Determine the [X, Y] coordinate at the center of the cell enclosing the given text.  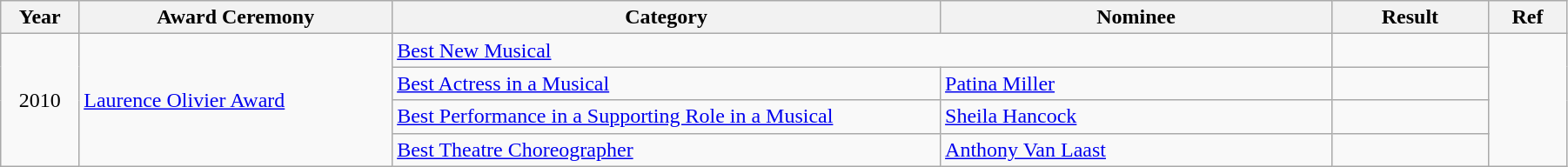
Patina Miller [1136, 83]
Laurence Olivier Award [236, 100]
Best Theatre Choreographer [667, 150]
Best Performance in a Supporting Role in a Musical [667, 117]
Ref [1527, 17]
Category [667, 17]
Sheila Hancock [1136, 117]
Result [1410, 17]
Best Actress in a Musical [667, 83]
Best New Musical [862, 50]
Award Ceremony [236, 17]
2010 [40, 100]
Nominee [1136, 17]
Anthony Van Laast [1136, 150]
Year [40, 17]
